Pinpoint the cell where the given text exists, returning its (X, Y) midpoint coordinate. 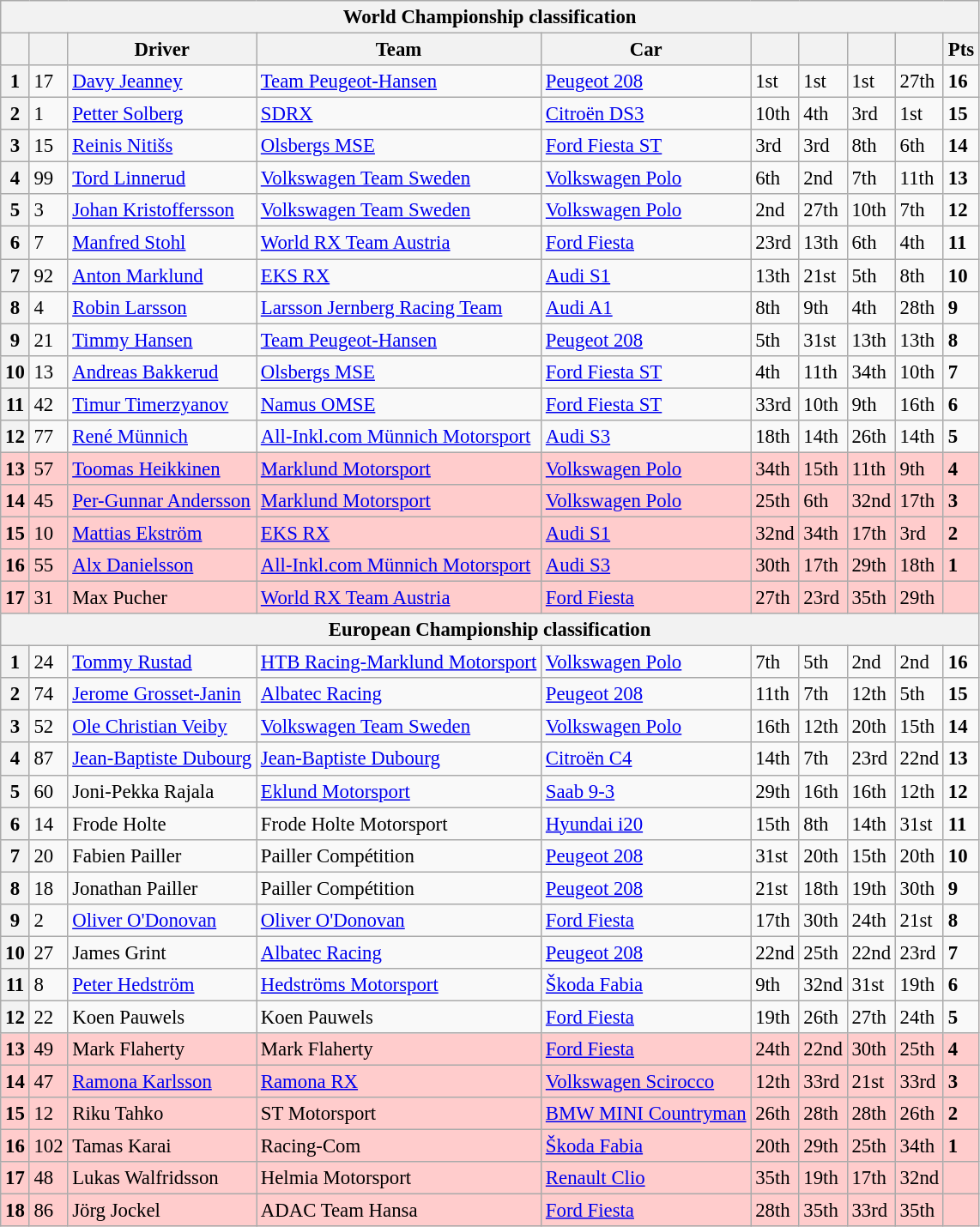
Eklund Motorsport (398, 791)
Robin Larsson (162, 307)
Audi A1 (646, 307)
45 (48, 501)
47 (48, 1082)
48 (48, 1178)
55 (48, 565)
27 (48, 952)
86 (48, 1211)
Driver (162, 50)
22 (48, 1017)
Anton Marklund (162, 275)
Saab 9-3 (646, 791)
Tommy Rustad (162, 662)
87 (48, 759)
Davy Jeanney (162, 82)
Namus OMSE (398, 404)
Jörg Jockel (162, 1211)
Reinis Nitišs (162, 146)
Alx Danielsson (162, 565)
Renault Clio (646, 1178)
SDRX (398, 114)
92 (48, 275)
Tord Linnerud (162, 178)
Ramona Karlsson (162, 1082)
World Championship classification (490, 17)
Citroën DS3 (646, 114)
Frode Holte (162, 824)
ADAC Team Hansa (398, 1211)
Jonathan Pailler (162, 888)
BMW MINI Countryman (646, 1114)
Racing-Com (398, 1146)
21 (48, 340)
Lukas Walfridsson (162, 1178)
Larsson Jernberg Racing Team (398, 307)
Toomas Heikkinen (162, 468)
74 (48, 694)
Ole Christian Veiby (162, 727)
57 (48, 468)
Pts (961, 50)
20 (48, 855)
Johan Kristoffersson (162, 210)
Joni-Pekka Rajala (162, 791)
Car (646, 50)
Timur Timerzyanov (162, 404)
Andreas Bakkerud (162, 372)
René Münnich (162, 437)
Mattias Ekström (162, 533)
Tamas Karai (162, 1146)
Hedströms Motorsport (398, 985)
Volkswagen Scirocco (646, 1082)
Jerome Grosset-Janin (162, 694)
Hyundai i20 (646, 824)
102 (48, 1146)
52 (48, 727)
Frode Holte Motorsport (398, 824)
77 (48, 437)
European Championship classification (490, 630)
42 (48, 404)
Max Pucher (162, 598)
Team (398, 50)
31 (48, 598)
60 (48, 791)
Fabien Pailler (162, 855)
Riku Tahko (162, 1114)
Per-Gunnar Andersson (162, 501)
HTB Racing-Marklund Motorsport (398, 662)
49 (48, 1049)
Timmy Hansen (162, 340)
Helmia Motorsport (398, 1178)
James Grint (162, 952)
24 (48, 662)
Manfred Stohl (162, 243)
Ramona RX (398, 1082)
Peter Hedström (162, 985)
Petter Solberg (162, 114)
ST Motorsport (398, 1114)
99 (48, 178)
Citroën C4 (646, 759)
